Locate the cell with the specified text and output its (x, y) center coordinate. 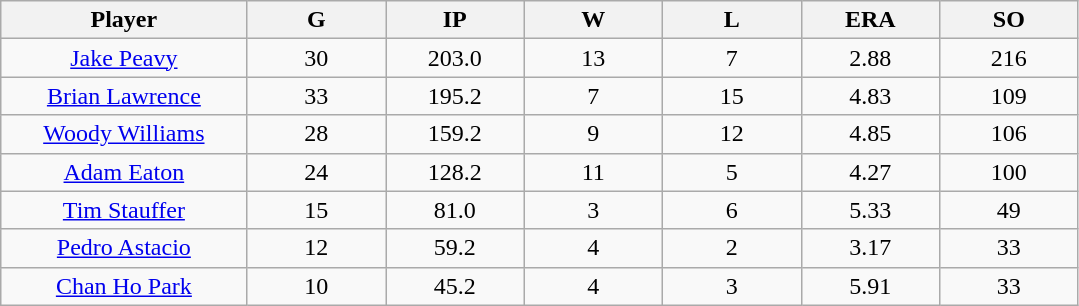
24 (316, 172)
2.88 (870, 58)
4.85 (870, 134)
Adam Eaton (124, 172)
SO (1010, 20)
Brian Lawrence (124, 96)
IP (456, 20)
4.27 (870, 172)
Chan Ho Park (124, 286)
Pedro Astacio (124, 248)
128.2 (456, 172)
ERA (870, 20)
4.83 (870, 96)
5.91 (870, 286)
45.2 (456, 286)
216 (1010, 58)
Woody Williams (124, 134)
9 (594, 134)
Tim Stauffer (124, 210)
2 (732, 248)
W (594, 20)
49 (1010, 210)
3.17 (870, 248)
30 (316, 58)
203.0 (456, 58)
100 (1010, 172)
13 (594, 58)
6 (732, 210)
5.33 (870, 210)
109 (1010, 96)
59.2 (456, 248)
81.0 (456, 210)
11 (594, 172)
106 (1010, 134)
159.2 (456, 134)
10 (316, 286)
5 (732, 172)
Player (124, 20)
Jake Peavy (124, 58)
L (732, 20)
28 (316, 134)
G (316, 20)
195.2 (456, 96)
